Identify which cell holds the provided text, then report its (X, Y) central coordinate. 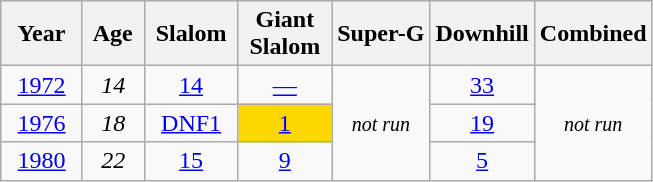
Super-G (381, 34)
Slalom (191, 34)
Age (113, 34)
1 (285, 123)
1972 (42, 85)
DNF1 (191, 123)
5 (482, 161)
Downhill (482, 34)
33 (482, 85)
19 (482, 123)
1976 (42, 123)
9 (285, 161)
22 (113, 161)
— (285, 85)
Year (42, 34)
18 (113, 123)
15 (191, 161)
1980 (42, 161)
Combined (593, 34)
Giant Slalom (285, 34)
